Provide the (x, y) coordinate of the cell's center where the given text is located.  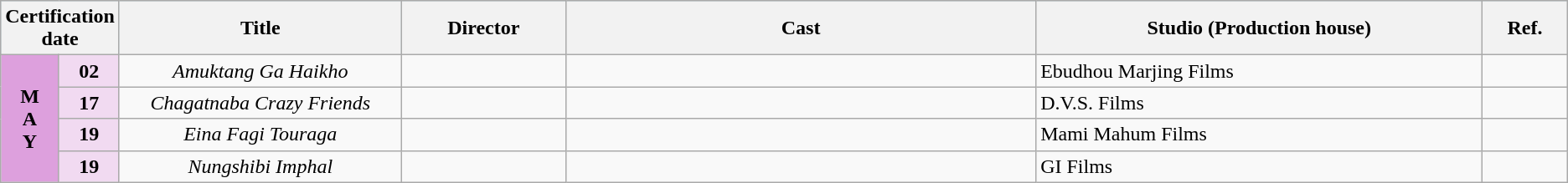
Certification date (60, 28)
17 (89, 103)
Chagatnaba Crazy Friends (260, 103)
Title (260, 28)
Cast (801, 28)
Eina Fagi Touraga (260, 135)
Mami Mahum Films (1260, 135)
Ebudhou Marjing Films (1260, 71)
02 (89, 71)
Director (483, 28)
Amuktang Ga Haikho (260, 71)
Studio (Production house) (1260, 28)
GI Films (1260, 166)
Nungshibi Imphal (260, 166)
D.V.S. Films (1260, 103)
Ref. (1524, 28)
MAY (30, 119)
